Search for the cell housing the specified text and yield its [X, Y] center coordinate. 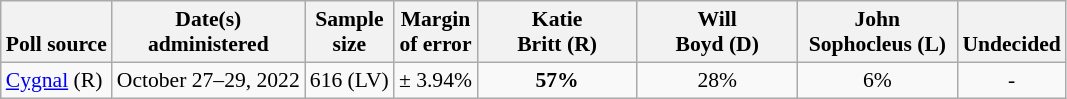
Undecided [1011, 32]
6% [877, 80]
Marginof error [436, 32]
Samplesize [350, 32]
Date(s)administered [208, 32]
JohnSophocleus (L) [877, 32]
Cygnal (R) [56, 80]
28% [717, 80]
- [1011, 80]
57% [557, 80]
October 27–29, 2022 [208, 80]
KatieBritt (R) [557, 32]
Poll source [56, 32]
616 (LV) [350, 80]
± 3.94% [436, 80]
WillBoyd (D) [717, 32]
